Detect which cell encompasses the target text, then output its [x, y] center coordinate. 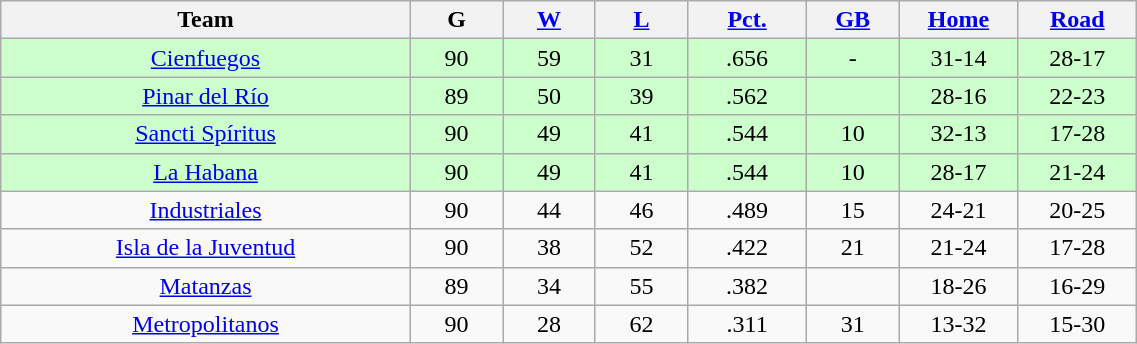
Team [206, 20]
.311 [748, 324]
Metropolitanos [206, 324]
46 [641, 210]
GB [853, 20]
L [641, 20]
13-32 [958, 324]
Home [958, 20]
.382 [748, 286]
15 [853, 210]
32-13 [958, 134]
Road [1078, 20]
G [456, 20]
21 [853, 248]
16-29 [1078, 286]
Industriales [206, 210]
Matanzas [206, 286]
24-21 [958, 210]
44 [549, 210]
Sancti Spíritus [206, 134]
31-14 [958, 58]
Pinar del Río [206, 96]
28-16 [958, 96]
55 [641, 286]
Pct. [748, 20]
38 [549, 248]
La Habana [206, 172]
.489 [748, 210]
Cienfuegos [206, 58]
W [549, 20]
Isla de la Juventud [206, 248]
62 [641, 324]
.656 [748, 58]
15-30 [1078, 324]
20-25 [1078, 210]
39 [641, 96]
.562 [748, 96]
.422 [748, 248]
28 [549, 324]
22-23 [1078, 96]
34 [549, 286]
- [853, 58]
52 [641, 248]
59 [549, 58]
18-26 [958, 286]
50 [549, 96]
